Scan for the cell matching the given text and deliver its [X, Y] coordinate at center. 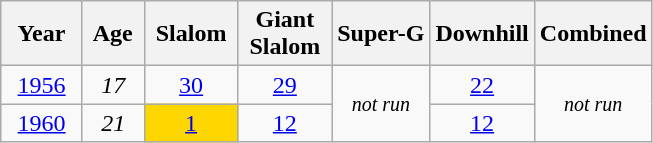
Year [42, 34]
Slalom [191, 34]
17 [113, 85]
Giant Slalom [285, 34]
Super-G [381, 34]
1960 [42, 123]
29 [285, 85]
21 [113, 123]
1 [191, 123]
Downhill [482, 34]
30 [191, 85]
22 [482, 85]
Age [113, 34]
1956 [42, 85]
Combined [593, 34]
